Locate the cell with the specified text and output its (x, y) center coordinate. 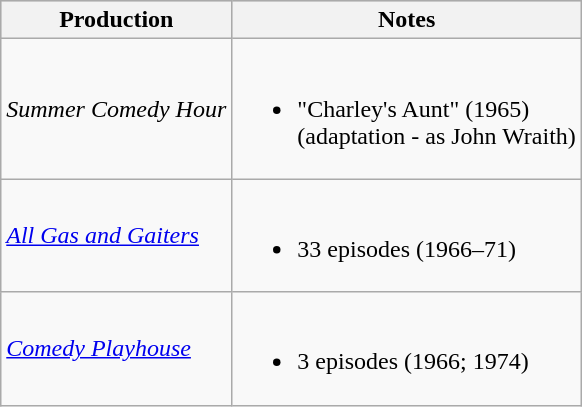
33 episodes (1966–71) (407, 236)
Production (116, 20)
"Charley's Aunt" (1965)(adaptation - as John Wraith) (407, 109)
Notes (407, 20)
All Gas and Gaiters (116, 236)
Comedy Playhouse (116, 348)
3 episodes (1966; 1974) (407, 348)
Summer Comedy Hour (116, 109)
